Pinpoint the cell where the given text exists, returning its [x, y] midpoint coordinate. 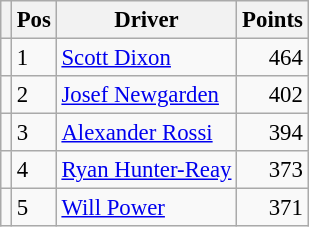
Driver [146, 20]
Will Power [146, 208]
464 [272, 58]
4 [34, 170]
2 [34, 95]
5 [34, 208]
Alexander Rossi [146, 133]
Ryan Hunter-Reay [146, 170]
402 [272, 95]
3 [34, 133]
371 [272, 208]
Pos [34, 20]
1 [34, 58]
Points [272, 20]
Josef Newgarden [146, 95]
Scott Dixon [146, 58]
394 [272, 133]
373 [272, 170]
